Determine the (x, y) coordinate at the center of the cell enclosing the given text.  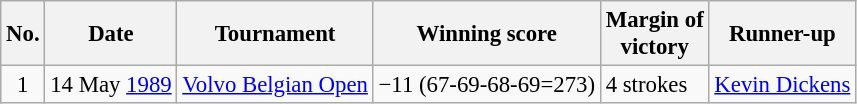
Tournament (275, 34)
Winning score (486, 34)
1 (23, 85)
−11 (67-69-68-69=273) (486, 85)
Runner-up (782, 34)
4 strokes (654, 85)
Date (111, 34)
Volvo Belgian Open (275, 85)
Kevin Dickens (782, 85)
No. (23, 34)
Margin ofvictory (654, 34)
14 May 1989 (111, 85)
